Scan for the cell matching the given text and deliver its (x, y) coordinate at center. 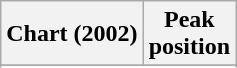
Chart (2002) (72, 34)
Peakposition (189, 34)
